Provide the [x, y] coordinate of the cell's center where the given text is located.  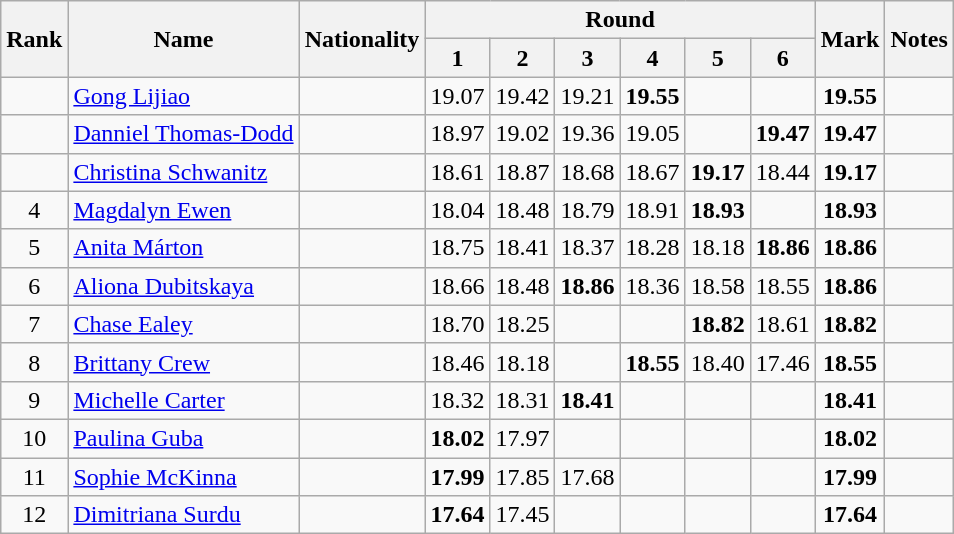
Magdalyn Ewen [184, 210]
Paulina Guba [184, 438]
17.45 [522, 515]
19.07 [458, 96]
18.79 [588, 210]
18.31 [522, 400]
Dimitriana Surdu [184, 515]
7 [34, 324]
18.25 [522, 324]
18.44 [782, 172]
17.46 [782, 362]
17.97 [522, 438]
18.36 [652, 286]
Brittany Crew [184, 362]
Rank [34, 39]
19.36 [588, 134]
18.04 [458, 210]
12 [34, 515]
Aliona Dubitskaya [184, 286]
Christina Schwanitz [184, 172]
Gong Lijiao [184, 96]
1 [458, 58]
9 [34, 400]
8 [34, 362]
Name [184, 39]
18.68 [588, 172]
18.66 [458, 286]
Anita Márton [184, 248]
Danniel Thomas-Dodd [184, 134]
18.70 [458, 324]
Chase Ealey [184, 324]
Notes [919, 39]
19.02 [522, 134]
18.46 [458, 362]
11 [34, 477]
18.75 [458, 248]
3 [588, 58]
19.05 [652, 134]
18.91 [652, 210]
19.21 [588, 96]
Sophie McKinna [184, 477]
Nationality [362, 39]
18.40 [718, 362]
18.28 [652, 248]
17.68 [588, 477]
18.97 [458, 134]
10 [34, 438]
18.67 [652, 172]
19.42 [522, 96]
18.32 [458, 400]
18.37 [588, 248]
Mark [850, 39]
17.85 [522, 477]
Michelle Carter [184, 400]
2 [522, 58]
Round [620, 20]
18.87 [522, 172]
18.58 [718, 286]
